Pinpoint the cell where the given text exists, returning its (x, y) midpoint coordinate. 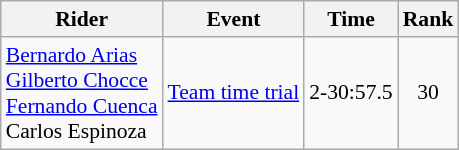
30 (428, 93)
2-30:57.5 (350, 93)
Rank (428, 19)
Team time trial (234, 93)
Rider (82, 19)
Event (234, 19)
Bernardo AriasGilberto ChocceFernando CuencaCarlos Espinoza (82, 93)
Time (350, 19)
